Find where the given text appears and provide that cell's center as [X, Y] coordinate. 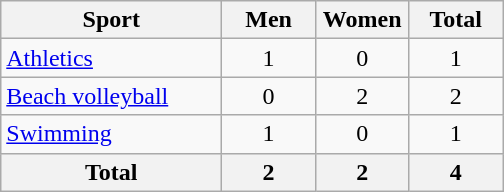
Beach volleyball [112, 96]
Sport [112, 20]
4 [456, 172]
Swimming [112, 134]
Athletics [112, 58]
Men [269, 20]
Women [362, 20]
